Extract the [x, y] coordinate from the center of the cell holding the provided text.  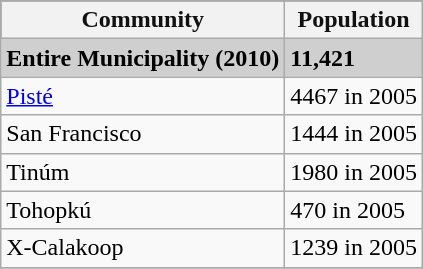
470 in 2005 [354, 210]
Entire Municipality (2010) [143, 58]
Tinúm [143, 172]
Tohopkú [143, 210]
San Francisco [143, 134]
1980 in 2005 [354, 172]
X-Calakoop [143, 248]
Pisté [143, 96]
4467 in 2005 [354, 96]
1444 in 2005 [354, 134]
11,421 [354, 58]
Population [354, 20]
Community [143, 20]
1239 in 2005 [354, 248]
